Search for the cell housing the specified text and yield its (X, Y) center coordinate. 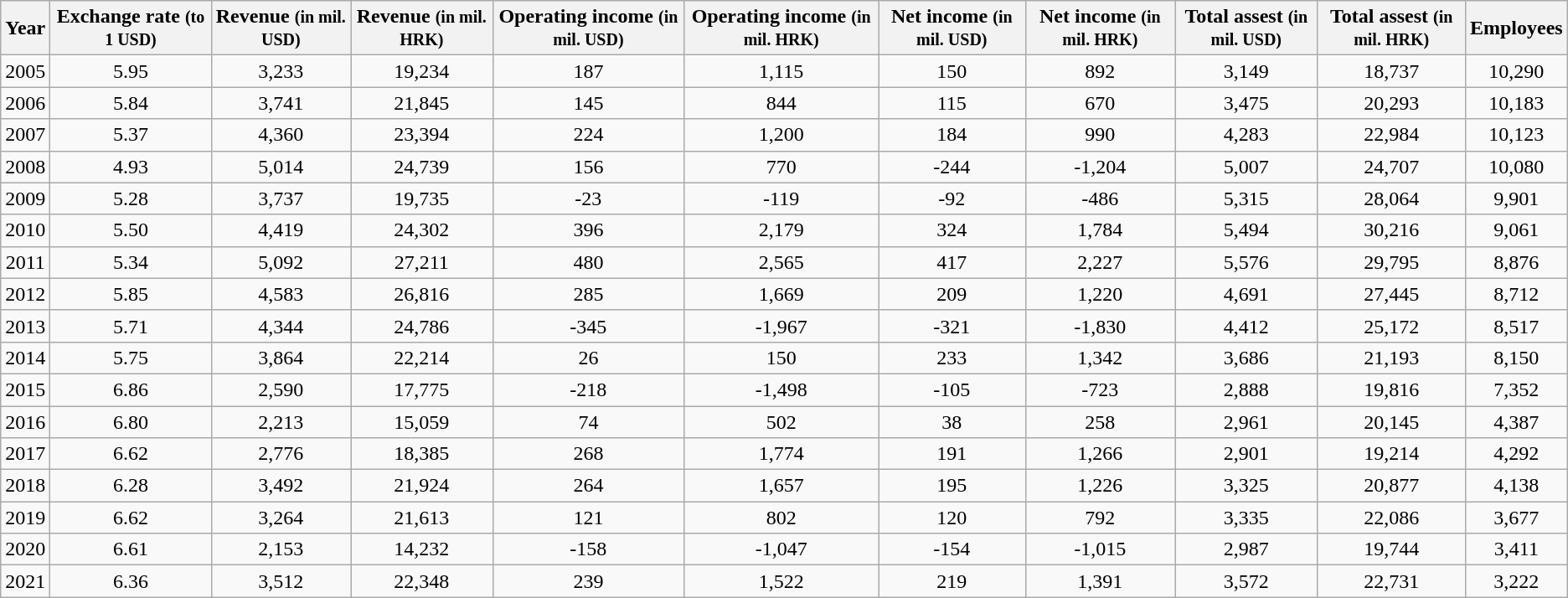
19,744 (1392, 549)
23,394 (421, 135)
Exchange rate (to 1 USD) (131, 28)
3,512 (281, 581)
2020 (25, 549)
3,686 (1246, 358)
4,138 (1516, 486)
9,061 (1516, 230)
2010 (25, 230)
27,211 (421, 262)
2,590 (281, 389)
3,492 (281, 486)
1,784 (1101, 230)
2015 (25, 389)
5.95 (131, 71)
5.85 (131, 294)
-119 (781, 198)
2019 (25, 518)
3,335 (1246, 518)
268 (588, 454)
Year (25, 28)
1,391 (1101, 581)
5,576 (1246, 262)
239 (588, 581)
3,325 (1246, 486)
9,901 (1516, 198)
24,302 (421, 230)
1,657 (781, 486)
892 (1101, 71)
1,266 (1101, 454)
18,737 (1392, 71)
2011 (25, 262)
2005 (25, 71)
-105 (952, 389)
770 (781, 167)
5.71 (131, 326)
3,475 (1246, 103)
1,220 (1101, 294)
3,741 (281, 103)
1,115 (781, 71)
28,064 (1392, 198)
802 (781, 518)
20,145 (1392, 421)
2,565 (781, 262)
10,123 (1516, 135)
Operating income (in mil. USD) (588, 28)
10,290 (1516, 71)
191 (952, 454)
1,669 (781, 294)
3,737 (281, 198)
19,816 (1392, 389)
-1,015 (1101, 549)
2,961 (1246, 421)
Revenue (in mil. USD) (281, 28)
3,222 (1516, 581)
4,412 (1246, 326)
Operating income (in mil. HRK) (781, 28)
26,816 (421, 294)
195 (952, 486)
14,232 (421, 549)
6.36 (131, 581)
22,348 (421, 581)
480 (588, 262)
2006 (25, 103)
-723 (1101, 389)
21,193 (1392, 358)
24,786 (421, 326)
22,731 (1392, 581)
2,987 (1246, 549)
21,924 (421, 486)
2021 (25, 581)
4,360 (281, 135)
19,234 (421, 71)
502 (781, 421)
5,014 (281, 167)
1,226 (1101, 486)
-321 (952, 326)
2014 (25, 358)
2009 (25, 198)
2008 (25, 167)
26 (588, 358)
6.80 (131, 421)
1,522 (781, 581)
2018 (25, 486)
5.34 (131, 262)
2017 (25, 454)
-1,204 (1101, 167)
Employees (1516, 28)
Total assest (in mil. HRK) (1392, 28)
-92 (952, 198)
-1,967 (781, 326)
3,677 (1516, 518)
22,214 (421, 358)
-345 (588, 326)
2012 (25, 294)
25,172 (1392, 326)
29,795 (1392, 262)
3,572 (1246, 581)
20,293 (1392, 103)
258 (1101, 421)
115 (952, 103)
19,214 (1392, 454)
4,344 (281, 326)
-1,498 (781, 389)
4,583 (281, 294)
792 (1101, 518)
1,342 (1101, 358)
184 (952, 135)
-486 (1101, 198)
396 (588, 230)
22,086 (1392, 518)
4.93 (131, 167)
7,352 (1516, 389)
3,264 (281, 518)
8,517 (1516, 326)
24,707 (1392, 167)
5.37 (131, 135)
5,494 (1246, 230)
4,691 (1246, 294)
-244 (952, 167)
4,387 (1516, 421)
6.61 (131, 549)
-154 (952, 549)
670 (1101, 103)
224 (588, 135)
-1,830 (1101, 326)
990 (1101, 135)
2,227 (1101, 262)
24,739 (421, 167)
121 (588, 518)
17,775 (421, 389)
-158 (588, 549)
5.50 (131, 230)
22,984 (1392, 135)
27,445 (1392, 294)
285 (588, 294)
3,411 (1516, 549)
844 (781, 103)
5.28 (131, 198)
Net income (in mil. USD) (952, 28)
2013 (25, 326)
6.86 (131, 389)
209 (952, 294)
2,213 (281, 421)
5,007 (1246, 167)
417 (952, 262)
4,419 (281, 230)
74 (588, 421)
3,864 (281, 358)
-1,047 (781, 549)
Revenue (in mil. HRK) (421, 28)
3,233 (281, 71)
1,774 (781, 454)
4,292 (1516, 454)
18,385 (421, 454)
145 (588, 103)
21,845 (421, 103)
4,283 (1246, 135)
2,153 (281, 549)
6.28 (131, 486)
10,183 (1516, 103)
30,216 (1392, 230)
2,776 (281, 454)
187 (588, 71)
2,888 (1246, 389)
Net income (in mil. HRK) (1101, 28)
2007 (25, 135)
10,080 (1516, 167)
8,150 (1516, 358)
8,712 (1516, 294)
20,877 (1392, 486)
19,735 (421, 198)
21,613 (421, 518)
15,059 (421, 421)
Total assest (in mil. USD) (1246, 28)
1,200 (781, 135)
264 (588, 486)
2,901 (1246, 454)
-23 (588, 198)
2,179 (781, 230)
8,876 (1516, 262)
-218 (588, 389)
3,149 (1246, 71)
120 (952, 518)
324 (952, 230)
5,092 (281, 262)
5,315 (1246, 198)
219 (952, 581)
5.75 (131, 358)
5.84 (131, 103)
156 (588, 167)
2016 (25, 421)
38 (952, 421)
233 (952, 358)
